Provide the [x, y] coordinate of the cell's center where the given text is located.  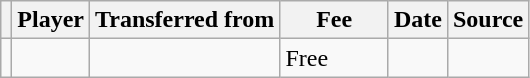
Fee [334, 20]
Player [51, 20]
Transferred from [185, 20]
Source [488, 20]
Date [418, 20]
Free [334, 58]
